For the text-containing cell, return its midpoint in [X, Y] coordinate format. 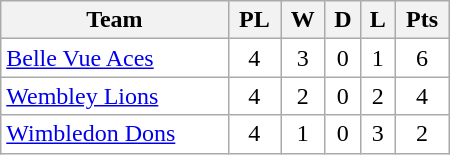
W [303, 20]
Team [114, 20]
D [343, 20]
Pts [422, 20]
PL [254, 20]
6 [422, 58]
Wembley Lions [114, 96]
Wimbledon Dons [114, 134]
Belle Vue Aces [114, 58]
L [378, 20]
